Search for the cell housing the specified text and yield its [x, y] center coordinate. 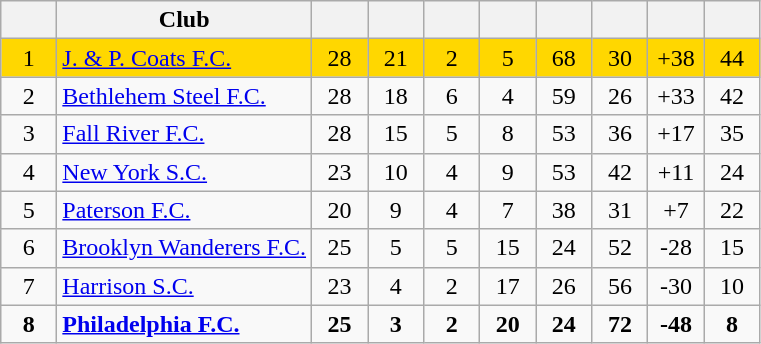
-30 [676, 286]
+38 [676, 58]
52 [620, 248]
Brooklyn Wanderers F.C. [184, 248]
56 [620, 286]
Paterson F.C. [184, 210]
Club [184, 20]
+11 [676, 172]
Fall River F.C. [184, 134]
J. & P. Coats F.C. [184, 58]
36 [620, 134]
+33 [676, 96]
+17 [676, 134]
18 [396, 96]
31 [620, 210]
1 [29, 58]
-48 [676, 324]
21 [396, 58]
Harrison S.C. [184, 286]
+7 [676, 210]
New York S.C. [184, 172]
30 [620, 58]
22 [732, 210]
72 [620, 324]
68 [564, 58]
35 [732, 134]
Philadelphia F.C. [184, 324]
44 [732, 58]
17 [508, 286]
59 [564, 96]
-28 [676, 248]
Bethlehem Steel F.C. [184, 96]
38 [564, 210]
